Find where the given text appears and provide that cell's center as [X, Y] coordinate. 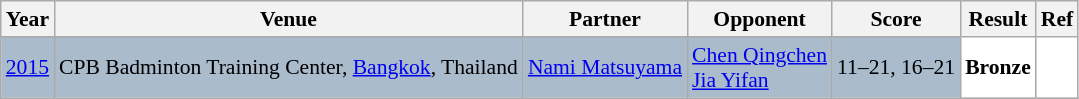
Chen Qingchen Jia Yifan [760, 68]
Result [998, 19]
Ref [1057, 19]
Opponent [760, 19]
CPB Badminton Training Center, Bangkok, Thailand [288, 68]
11–21, 16–21 [896, 68]
Partner [605, 19]
2015 [28, 68]
Bronze [998, 68]
Nami Matsuyama [605, 68]
Score [896, 19]
Year [28, 19]
Venue [288, 19]
